Identify which cell holds the provided text, then report its (X, Y) central coordinate. 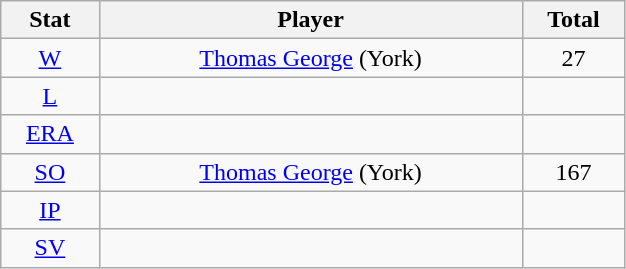
SO (50, 172)
SV (50, 248)
ERA (50, 134)
Player (310, 20)
27 (574, 58)
L (50, 96)
W (50, 58)
Stat (50, 20)
Total (574, 20)
167 (574, 172)
IP (50, 210)
